Return [X, Y] of the center of cell containing provided text 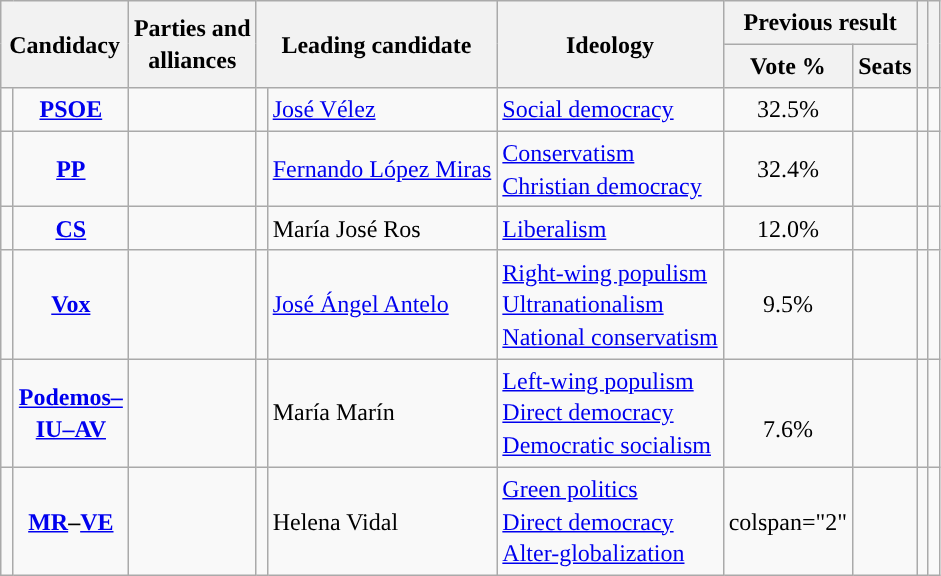
Liberalism [610, 228]
Candidacy [65, 44]
Fernando López Miras [382, 169]
32.5% [788, 110]
Vox [70, 304]
María José Ros [382, 228]
José Vélez [382, 110]
colspan="2" [788, 521]
Green politicsDirect democracyAlter-globalization [610, 521]
7.6% [788, 413]
Leading candidate [376, 44]
Seats [885, 66]
Parties andalliances [192, 44]
Vote % [788, 66]
Left-wing populismDirect democracyDemocratic socialism [610, 413]
José Ángel Antelo [382, 304]
ConservatismChristian democracy [610, 169]
Helena Vidal [382, 521]
32.4% [788, 169]
12.0% [788, 228]
Right-wing populismUltranationalismNational conservatism [610, 304]
Podemos–IU–AV [70, 413]
CS [70, 228]
Ideology [610, 44]
MR–VE [70, 521]
Social democracy [610, 110]
9.5% [788, 304]
María Marín [382, 413]
PP [70, 169]
PSOE [70, 110]
Previous result [820, 22]
